Scan for the cell matching the given text and deliver its [x, y] coordinate at center. 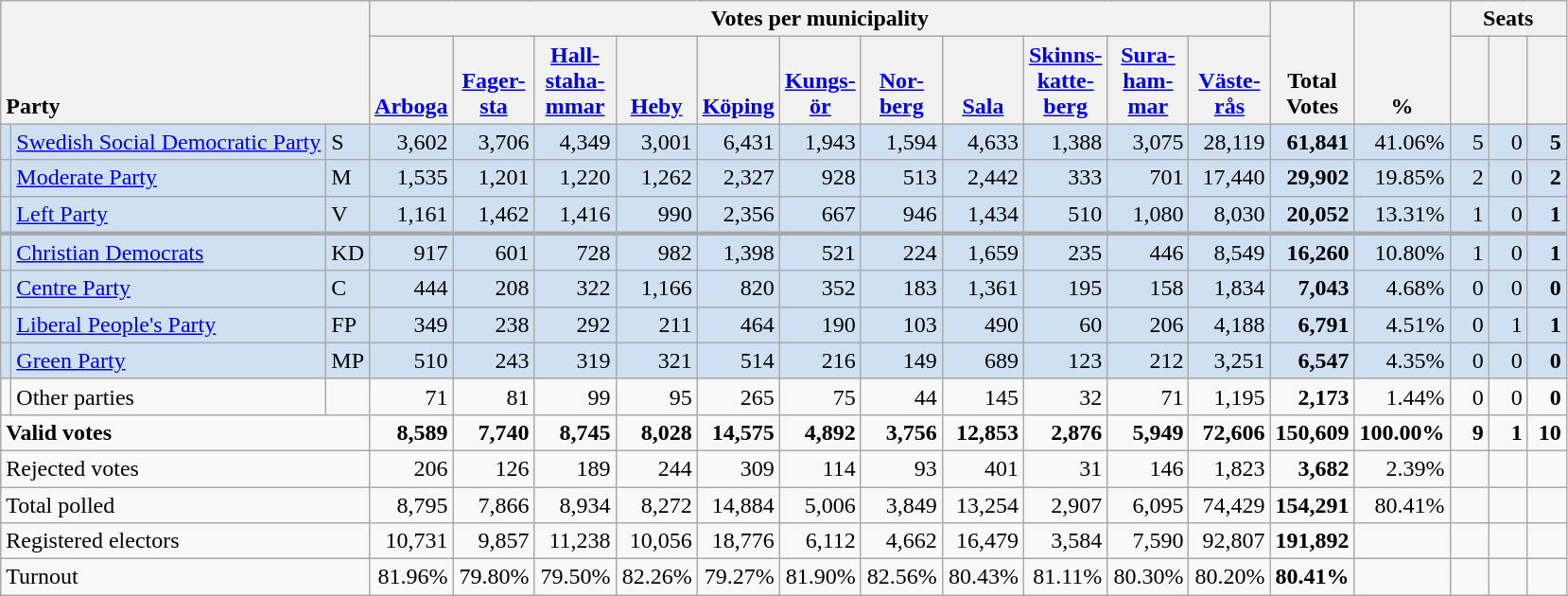
309 [738, 468]
13.31% [1402, 215]
44 [901, 396]
14,575 [738, 432]
401 [983, 468]
224 [901, 253]
Sura- ham- mar [1148, 80]
1,462 [494, 215]
521 [820, 253]
4.68% [1402, 289]
349 [411, 324]
513 [901, 178]
114 [820, 468]
Valid votes [185, 432]
10,731 [411, 541]
Fager- sta [494, 80]
74,429 [1229, 504]
KD [348, 253]
990 [656, 215]
3,251 [1229, 360]
8,028 [656, 432]
MP [348, 360]
123 [1065, 360]
Left Party [168, 215]
81.11% [1065, 577]
444 [411, 289]
1,195 [1229, 396]
667 [820, 215]
8,272 [656, 504]
Total polled [185, 504]
Nor- berg [901, 80]
7,866 [494, 504]
95 [656, 396]
1,220 [575, 178]
80.43% [983, 577]
8,934 [575, 504]
145 [983, 396]
146 [1148, 468]
10,056 [656, 541]
333 [1065, 178]
928 [820, 178]
3,602 [411, 142]
244 [656, 468]
126 [494, 468]
1,594 [901, 142]
7,590 [1148, 541]
72,606 [1229, 432]
4,892 [820, 432]
Green Party [168, 360]
Väste- rås [1229, 80]
80.20% [1229, 577]
4,633 [983, 142]
158 [1148, 289]
19.85% [1402, 178]
14,884 [738, 504]
321 [656, 360]
208 [494, 289]
Centre Party [168, 289]
322 [575, 289]
Other parties [168, 396]
4,349 [575, 142]
8,745 [575, 432]
99 [575, 396]
Party [185, 62]
79.80% [494, 577]
728 [575, 253]
3,075 [1148, 142]
6,112 [820, 541]
Liberal People's Party [168, 324]
4.35% [1402, 360]
1,823 [1229, 468]
2,356 [738, 215]
79.27% [738, 577]
235 [1065, 253]
Moderate Party [168, 178]
100.00% [1402, 432]
75 [820, 396]
3,682 [1313, 468]
Christian Democrats [168, 253]
1,201 [494, 178]
93 [901, 468]
3,756 [901, 432]
Köping [738, 80]
319 [575, 360]
490 [983, 324]
243 [494, 360]
11,238 [575, 541]
3,001 [656, 142]
216 [820, 360]
8,549 [1229, 253]
C [348, 289]
1,659 [983, 253]
81.96% [411, 577]
7,740 [494, 432]
3,584 [1065, 541]
81 [494, 396]
Hall- staha- mmar [575, 80]
2,876 [1065, 432]
Registered electors [185, 541]
6,095 [1148, 504]
1,943 [820, 142]
352 [820, 289]
28,119 [1229, 142]
2.39% [1402, 468]
M [348, 178]
6,431 [738, 142]
1,535 [411, 178]
29,902 [1313, 178]
82.26% [656, 577]
103 [901, 324]
Sala [983, 80]
189 [575, 468]
2,907 [1065, 504]
5,006 [820, 504]
154,291 [1313, 504]
80.30% [1148, 577]
1,262 [656, 178]
150,609 [1313, 432]
12,853 [983, 432]
79.50% [575, 577]
1,398 [738, 253]
190 [820, 324]
183 [901, 289]
16,479 [983, 541]
211 [656, 324]
20,052 [1313, 215]
18,776 [738, 541]
Arboga [411, 80]
Votes per municipality [820, 19]
92,807 [1229, 541]
3,849 [901, 504]
Seats [1507, 19]
4,188 [1229, 324]
% [1402, 62]
Swedish Social Democratic Party [168, 142]
S [348, 142]
32 [1065, 396]
946 [901, 215]
1,434 [983, 215]
Total Votes [1313, 62]
1,388 [1065, 142]
9,857 [494, 541]
5,949 [1148, 432]
446 [1148, 253]
1,834 [1229, 289]
16,260 [1313, 253]
1,416 [575, 215]
1,161 [411, 215]
FP [348, 324]
82.56% [901, 577]
2,327 [738, 178]
10.80% [1402, 253]
8,030 [1229, 215]
149 [901, 360]
Skinns- katte- berg [1065, 80]
191,892 [1313, 541]
689 [983, 360]
81.90% [820, 577]
6,791 [1313, 324]
41.06% [1402, 142]
820 [738, 289]
701 [1148, 178]
Turnout [185, 577]
238 [494, 324]
4.51% [1402, 324]
917 [411, 253]
60 [1065, 324]
13,254 [983, 504]
1.44% [1402, 396]
1,361 [983, 289]
3,706 [494, 142]
195 [1065, 289]
V [348, 215]
212 [1148, 360]
Heby [656, 80]
601 [494, 253]
7,043 [1313, 289]
2,442 [983, 178]
Kungs- ör [820, 80]
8,589 [411, 432]
1,080 [1148, 215]
4,662 [901, 541]
514 [738, 360]
2,173 [1313, 396]
265 [738, 396]
8,795 [411, 504]
464 [738, 324]
1,166 [656, 289]
982 [656, 253]
17,440 [1229, 178]
6,547 [1313, 360]
31 [1065, 468]
61,841 [1313, 142]
292 [575, 324]
10 [1547, 432]
Rejected votes [185, 468]
9 [1470, 432]
